Determine the [X, Y] coordinate at the center of the cell enclosing the given text.  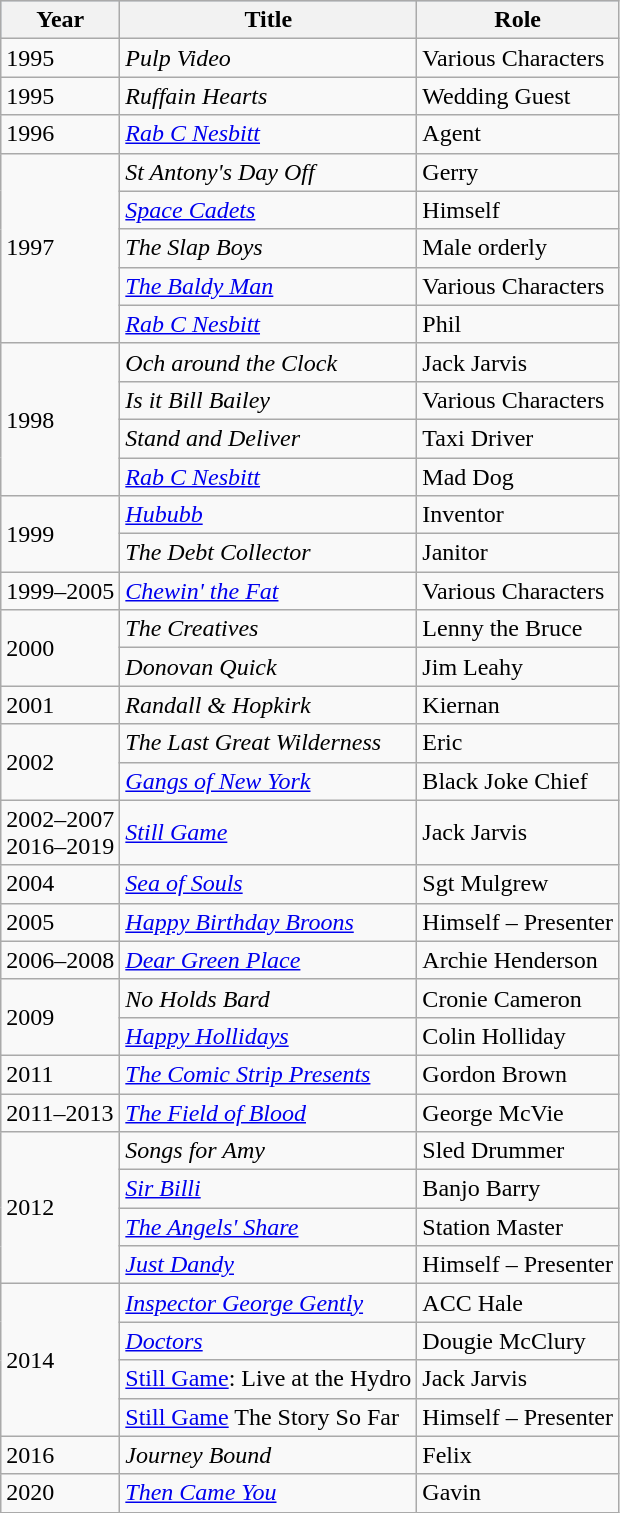
1997 [60, 248]
Sir Billi [268, 1189]
2012 [60, 1208]
George McVie [518, 1113]
Year [60, 20]
Jim Leahy [518, 667]
Colin Holliday [518, 1036]
St Antony's Day Off [268, 172]
Pulp Video [268, 58]
Space Cadets [268, 210]
The Debt Collector [268, 553]
2009 [60, 1017]
Cronie Cameron [518, 998]
Happy Hollidays [268, 1036]
Just Dandy [268, 1265]
Taxi Driver [518, 438]
Role [518, 20]
Lenny the Bruce [518, 629]
Ruffain Hearts [268, 96]
Och around the Clock [268, 362]
Gavin [518, 1493]
Happy Birthday Broons [268, 922]
Kiernan [518, 705]
Donovan Quick [268, 667]
Agent [518, 134]
2005 [60, 922]
2016 [60, 1455]
The Creatives [268, 629]
Still Game: Live at the Hydro [268, 1379]
Songs for Amy [268, 1151]
1999–2005 [60, 591]
2001 [60, 705]
The Comic Strip Presents [268, 1074]
Sgt Mulgrew [518, 884]
Journey Bound [268, 1455]
Then Came You [268, 1493]
The Slap Boys [268, 248]
Randall & Hopkirk [268, 705]
The Last Great Wilderness [268, 743]
Gordon Brown [518, 1074]
Inspector George Gently [268, 1303]
2004 [60, 884]
2011–2013 [60, 1113]
2000 [60, 648]
Gangs of New York [268, 781]
The Baldy Man [268, 286]
2006–2008 [60, 960]
Stand and Deliver [268, 438]
1996 [60, 134]
Still Game The Story So Far [268, 1417]
Wedding Guest [518, 96]
The Field of Blood [268, 1113]
ACC Hale [518, 1303]
2002 [60, 762]
Dougie McClury [518, 1341]
Black Joke Chief [518, 781]
1999 [60, 534]
Inventor [518, 515]
Janitor [518, 553]
2014 [60, 1360]
Title [268, 20]
Is it Bill Bailey [268, 400]
Felix [518, 1455]
Archie Henderson [518, 960]
Himself [518, 210]
No Holds Bard [268, 998]
The Angels' Share [268, 1227]
Gerry [518, 172]
2002–20072016–2019 [60, 832]
Banjo Barry [518, 1189]
Dear Green Place [268, 960]
Mad Dog [518, 477]
Eric [518, 743]
Doctors [268, 1341]
Still Game [268, 832]
Sled Drummer [518, 1151]
1998 [60, 419]
Station Master [518, 1227]
Phil [518, 324]
Male orderly [518, 248]
2011 [60, 1074]
2020 [60, 1493]
Sea of Souls [268, 884]
Chewin' the Fat [268, 591]
Hububb [268, 515]
